Output the (x, y) coordinate of the center of the cell containing the given text.  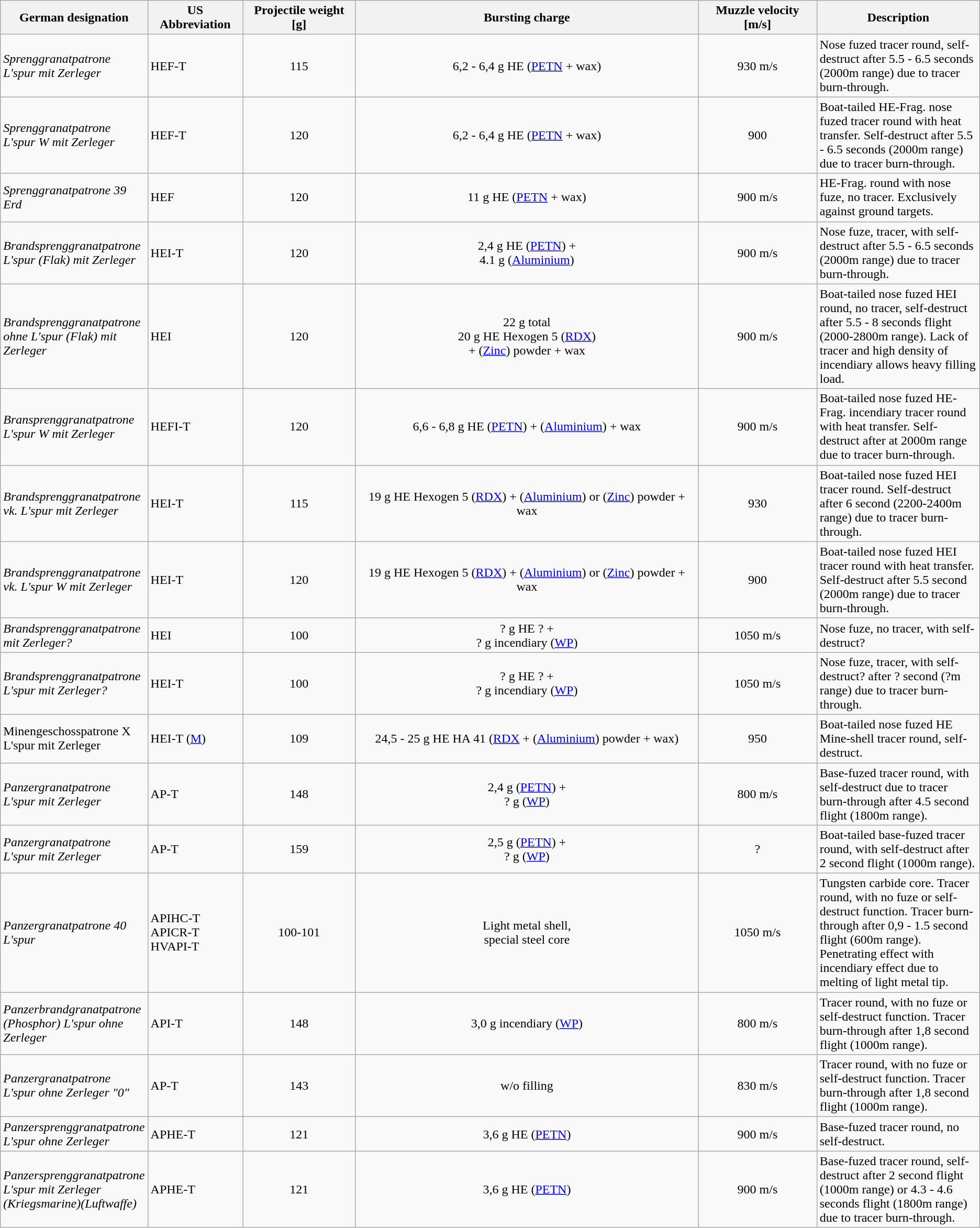
Base-fuzed tracer round, self-destruct after 2 second flight (1000m range) or 4.3 - 4.6 seconds flight (1800m range) due to tracer burn-through. (898, 1189)
6,6 - 6,8 g HE (PETN) + (Aluminium) + wax (527, 427)
Projectile weight [g] (299, 18)
830 m/s (758, 1086)
22 g total 20 g HE Hexogen 5 (RDX) + (Zinc) powder + wax (527, 336)
Brandsprenggranatpatrone vk. L'spur W mit Zerleger (74, 580)
109 (299, 738)
2,4 g HE (PETN) + 4.1 g (Aluminium) (527, 252)
Sprenggranatpatrone L'spur mit Zerleger (74, 66)
Panzerbrandgranatpatrone (Phosphor) L'spur ohne Zerleger (74, 1023)
Brandsprenggranatpatrone L'spur mit Zerleger? (74, 683)
Nose fuze, tracer, with self-destruct after 5.5 - 6.5 seconds (2000m range) due to tracer burn-through. (898, 252)
US Abbreviation (195, 18)
Panzersprenggranatpatrone L'spur mit Zerleger (Kriegsmarine)(Luftwaffe) (74, 1189)
Muzzle velocity [m/s] (758, 18)
2,5 g (PETN) + ? g (WP) (527, 849)
Boat-tailed HE-Frag. nose fuzed tracer round with heat transfer. Self-destruct after 5.5 - 6.5 seconds (2000m range) due to tracer burn-through. (898, 135)
Nose fuzed tracer round, self-destruct after 5.5 - 6.5 seconds (2000m range) due to tracer burn-through. (898, 66)
930 (758, 503)
HE-Frag. round with nose fuze, no tracer. Exclusively against ground targets. (898, 197)
Panzergranatpatrone L'spur ohne Zerleger "0" (74, 1086)
Base-fuzed tracer round, with self-destruct due to tracer burn-through after 4.5 second flight (1800m range). (898, 794)
159 (299, 849)
Sprenggranatpatrone 39 Erd (74, 197)
Nose fuze, tracer, with self-destruct? after ? second (?m range) due to tracer burn-through. (898, 683)
Brandsprenggranatpatrone L'spur (Flak) mit Zerleger (74, 252)
Boat-tailed nose fuzed HEI tracer round with heat transfer. Self-destruct after 5.5 second (2000m range) due to tracer burn-through. (898, 580)
APIHC-T APICR-T HVAPI-T (195, 933)
Light metal shell, special steel core (527, 933)
Description (898, 18)
? (758, 849)
930 m/s (758, 66)
11 g HE (PETN + wax) (527, 197)
3,0 g incendiary (WP) (527, 1023)
Boat-tailed nose fuzed HE-Frag. incendiary tracer round with heat transfer. Self-destruct after at 2000m range due to tracer burn-through. (898, 427)
2,4 g (PETN) + ? g (WP) (527, 794)
Nose fuze, no tracer, with self-destruct? (898, 635)
Base-fuzed tracer round, no self-destruct. (898, 1134)
Bransprenggranatpatrone L'spur W mit Zerleger (74, 427)
Boat-tailed nose fuzed HE Mine-shell tracer round, self-destruct. (898, 738)
24,5 - 25 g HE HA 41 (RDX + (Aluminium) powder + wax) (527, 738)
HEFI-T (195, 427)
API-T (195, 1023)
100-101 (299, 933)
Panzersprenggranatpatrone L'spur ohne Zerleger (74, 1134)
950 (758, 738)
143 (299, 1086)
Boat-tailed nose fuzed HEI tracer round. Self-destruct after 6 second (2200-2400m range) due to tracer burn-through. (898, 503)
German designation (74, 18)
Bursting charge (527, 18)
Minengeschosspatrone X L'spur mit Zerleger (74, 738)
Brandsprenggranatpatrone mit Zerleger? (74, 635)
HEI-T (M) (195, 738)
Brandsprenggranatpatrone ohne L'spur (Flak) mit Zerleger (74, 336)
Panzergranatpatrone 40 L'spur (74, 933)
w/o filling (527, 1086)
HEF (195, 197)
Boat-tailed base-fuzed tracer round, with self-destruct after 2 second flight (1000m range). (898, 849)
Sprenggranatpatrone L'spur W mit Zerleger (74, 135)
Brandsprenggranatpatrone vk. L'spur mit Zerleger (74, 503)
